From the cell containing the given text, extract its center point as (x, y) coordinate. 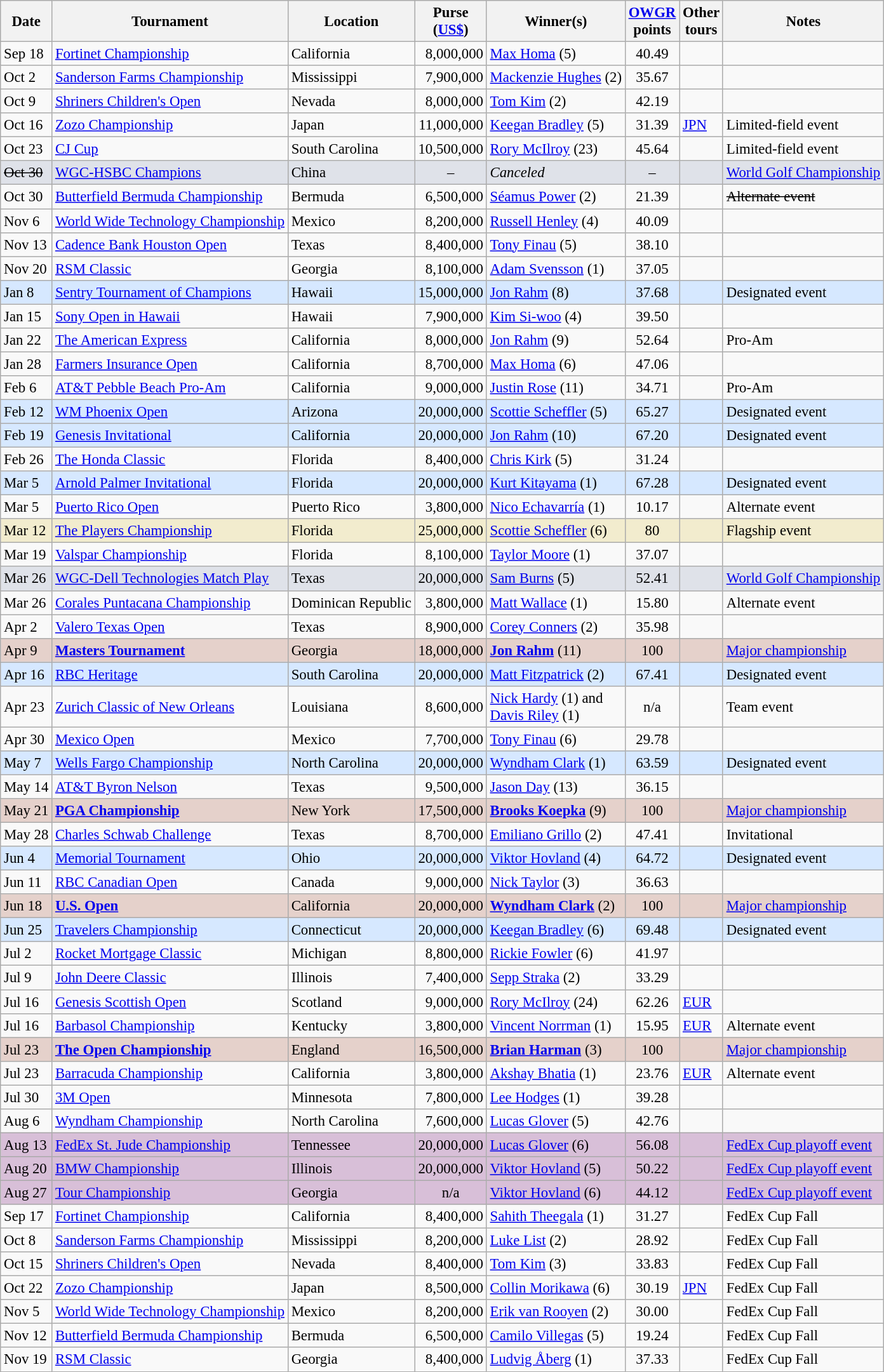
Farmers Insurance Open (170, 364)
Rickie Fowler (6) (556, 954)
42.19 (652, 102)
Arizona (351, 411)
Sep 17 (27, 1216)
7,400,000 (451, 978)
67.20 (652, 436)
Jul 30 (27, 1097)
Scottie Scheffler (5) (556, 411)
Scotland (351, 1002)
45.64 (652, 149)
WM Phoenix Open (170, 411)
The Open Championship (170, 1049)
Nov 20 (27, 269)
Team event (803, 707)
The Players Championship (170, 531)
28.92 (652, 1241)
Rory McIlroy (23) (556, 149)
Rory McIlroy (24) (556, 1002)
Feb 6 (27, 388)
Lee Hodges (1) (556, 1097)
Ludvig Åberg (1) (556, 1360)
AT&T Pebble Beach Pro-Am (170, 388)
18,000,000 (451, 650)
RBC Canadian Open (170, 882)
Jul 9 (27, 978)
Feb 19 (27, 436)
37.33 (652, 1360)
Nick Hardy (1) and Davis Riley (1) (556, 707)
Charles Schwab Challenge (170, 835)
Feb 12 (27, 411)
Justin Rose (11) (556, 388)
Russell Henley (4) (556, 221)
Wyndham Championship (170, 1121)
40.09 (652, 221)
37.05 (652, 269)
23.76 (652, 1073)
Puerto Rico Open (170, 507)
May 28 (27, 835)
Tour Championship (170, 1192)
Tennessee (351, 1145)
29.78 (652, 739)
Lucas Glover (6) (556, 1145)
62.26 (652, 1002)
Jan 28 (27, 364)
65.27 (652, 411)
FedEx St. Jude Championship (170, 1145)
Apr 9 (27, 650)
Jon Rahm (9) (556, 340)
Aug 20 (27, 1169)
Tony Finau (6) (556, 739)
Barbasol Championship (170, 1025)
Apr 16 (27, 674)
Apr 23 (27, 707)
Jun 11 (27, 882)
Jun 4 (27, 858)
Tom Kim (3) (556, 1264)
Aug 6 (27, 1121)
BMW Championship (170, 1169)
Keegan Bradley (6) (556, 930)
Corales Puntacana Championship (170, 603)
Winner(s) (556, 22)
Invitational (803, 835)
Jun 25 (27, 930)
Scottie Scheffler (6) (556, 531)
Sepp Straka (2) (556, 978)
69.48 (652, 930)
OWGRpoints (652, 22)
Luke List (2) (556, 1241)
Canceled (556, 173)
33.29 (652, 978)
Sony Open in Hawaii (170, 316)
Arnold Palmer Invitational (170, 483)
Oct 8 (27, 1241)
15.95 (652, 1025)
Nov 12 (27, 1336)
30.00 (652, 1312)
Tom Kim (2) (556, 102)
Mar 19 (27, 555)
The Honda Classic (170, 460)
Jason Day (13) (556, 787)
Kim Si-woo (4) (556, 316)
The American Express (170, 340)
Mexico Open (170, 739)
Sentry Tournament of Champions (170, 292)
Oct 9 (27, 102)
3M Open (170, 1097)
Barracuda Championship (170, 1073)
Lucas Glover (5) (556, 1121)
Minnesota (351, 1097)
Taylor Moore (1) (556, 555)
Camilo Villegas (5) (556, 1336)
New York (351, 811)
Nov 19 (27, 1360)
Adam Svensson (1) (556, 269)
Aug 13 (27, 1145)
Michigan (351, 954)
Tournament (170, 22)
52.41 (652, 579)
64.72 (652, 858)
Kurt Kitayama (1) (556, 483)
Max Homa (6) (556, 364)
44.12 (652, 1192)
52.64 (652, 340)
Location (351, 22)
31.27 (652, 1216)
21.39 (652, 197)
Brooks Koepka (9) (556, 811)
Mackenzie Hughes (2) (556, 77)
WGC-Dell Technologies Match Play (170, 579)
Séamus Power (2) (556, 197)
Jan 15 (27, 316)
Genesis Scottish Open (170, 1002)
Erik van Rooyen (2) (556, 1312)
Feb 26 (27, 460)
Brian Harman (3) (556, 1049)
8,800,000 (451, 954)
30.19 (652, 1288)
Notes (803, 22)
Othertours (701, 22)
7,600,000 (451, 1121)
Nov 5 (27, 1312)
China (351, 173)
Nov 6 (27, 221)
Aug 27 (27, 1192)
Sam Burns (5) (556, 579)
41.97 (652, 954)
Vincent Norrman (1) (556, 1025)
Valspar Championship (170, 555)
Genesis Invitational (170, 436)
67.41 (652, 674)
31.39 (652, 125)
Wyndham Clark (2) (556, 906)
16,500,000 (451, 1049)
Purse(US$) (451, 22)
Wyndham Clark (1) (556, 763)
Dominican Republic (351, 603)
Kentucky (351, 1025)
47.06 (652, 364)
Oct 22 (27, 1288)
Viktor Hovland (4) (556, 858)
May 7 (27, 763)
May 21 (27, 811)
Oct 15 (27, 1264)
Viktor Hovland (5) (556, 1169)
May 14 (27, 787)
John Deere Classic (170, 978)
Nick Taylor (3) (556, 882)
35.67 (652, 77)
37.07 (652, 555)
Mar 12 (27, 531)
Nico Echavarría (1) (556, 507)
67.28 (652, 483)
PGA Championship (170, 811)
Matt Fitzpatrick (2) (556, 674)
Travelers Championship (170, 930)
11,000,000 (451, 125)
WGC-HSBC Champions (170, 173)
Jun 18 (27, 906)
Memorial Tournament (170, 858)
15,000,000 (451, 292)
80 (652, 531)
Masters Tournament (170, 650)
Jon Rahm (11) (556, 650)
9,500,000 (451, 787)
CJ Cup (170, 149)
10.17 (652, 507)
Jul 2 (27, 954)
Date (27, 22)
Tony Finau (5) (556, 244)
Oct 2 (27, 77)
Apr 2 (27, 627)
7,700,000 (451, 739)
Valero Texas Open (170, 627)
Nov 13 (27, 244)
Connecticut (351, 930)
Cadence Bank Houston Open (170, 244)
Max Homa (5) (556, 54)
56.08 (652, 1145)
Jon Rahm (8) (556, 292)
39.28 (652, 1097)
8,900,000 (451, 627)
40.49 (652, 54)
Ohio (351, 858)
Matt Wallace (1) (556, 603)
Canada (351, 882)
RBC Heritage (170, 674)
Corey Conners (2) (556, 627)
Flagship event (803, 531)
8,600,000 (451, 707)
Puerto Rico (351, 507)
Viktor Hovland (6) (556, 1192)
37.68 (652, 292)
England (351, 1049)
15.80 (652, 603)
35.98 (652, 627)
Sahith Theegala (1) (556, 1216)
Jon Rahm (10) (556, 436)
Collin Morikawa (6) (556, 1288)
31.24 (652, 460)
U.S. Open (170, 906)
7,800,000 (451, 1097)
33.83 (652, 1264)
Louisiana (351, 707)
Jan 8 (27, 292)
Wells Fargo Championship (170, 763)
Akshay Bhatia (1) (556, 1073)
Rocket Mortgage Classic (170, 954)
Keegan Bradley (5) (556, 125)
Oct 16 (27, 125)
19.24 (652, 1336)
47.41 (652, 835)
Oct 23 (27, 149)
AT&T Byron Nelson (170, 787)
Emiliano Grillo (2) (556, 835)
Zurich Classic of New Orleans (170, 707)
50.22 (652, 1169)
36.63 (652, 882)
Chris Kirk (5) (556, 460)
34.71 (652, 388)
42.76 (652, 1121)
Sep 18 (27, 54)
17,500,000 (451, 811)
Apr 30 (27, 739)
36.15 (652, 787)
39.50 (652, 316)
Jan 22 (27, 340)
8,500,000 (451, 1288)
38.10 (652, 244)
63.59 (652, 763)
25,000,000 (451, 531)
10,500,000 (451, 149)
